Search for the cell housing the specified text and yield its (x, y) center coordinate. 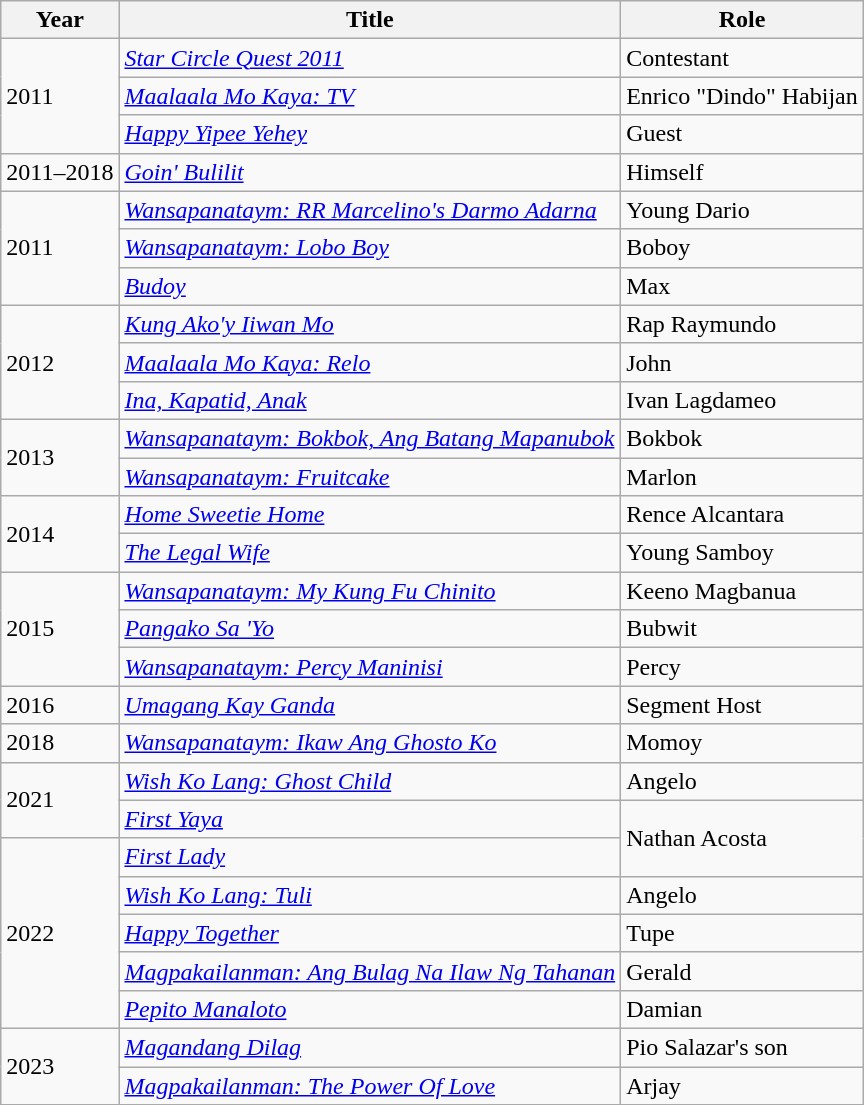
Title (370, 20)
Happy Together (370, 933)
Young Dario (742, 210)
2016 (60, 705)
Budoy (370, 286)
Arjay (742, 1085)
Wansapanataym: Percy Maninisi (370, 667)
Max (742, 286)
Rap Raymundo (742, 324)
John (742, 362)
Damian (742, 1009)
2014 (60, 534)
2015 (60, 629)
2022 (60, 933)
Maalaala Mo Kaya: Relo (370, 362)
Keeno Magbanua (742, 591)
Role (742, 20)
2018 (60, 743)
Happy Yipee Yehey (370, 134)
Percy (742, 667)
2013 (60, 457)
Home Sweetie Home (370, 515)
Magandang Dilag (370, 1047)
Wansapanataym: Lobo Boy (370, 248)
Ina, Kapatid, Anak (370, 400)
Ivan Lagdameo (742, 400)
The Legal Wife (370, 553)
Goin' Bulilit (370, 172)
Pio Salazar's son (742, 1047)
Kung Ako'y Iiwan Mo (370, 324)
First Lady (370, 857)
Wansapanataym: My Kung Fu Chinito (370, 591)
Star Circle Quest 2011 (370, 58)
Pangako Sa 'Yo (370, 629)
Boboy (742, 248)
Wansapanataym: Ikaw Ang Ghosto Ko (370, 743)
Magpakailanman: The Power Of Love (370, 1085)
Umagang Kay Ganda (370, 705)
Enrico "Dindo" Habijan (742, 96)
2011–2018 (60, 172)
First Yaya (370, 819)
Young Samboy (742, 553)
Guest (742, 134)
Nathan Acosta (742, 838)
Segment Host (742, 705)
Bokbok (742, 438)
Momoy (742, 743)
Gerald (742, 971)
Rence Alcantara (742, 515)
Maalaala Mo Kaya: TV (370, 96)
Himself (742, 172)
Wish Ko Lang: Tuli (370, 895)
Magpakailanman: Ang Bulag Na Ilaw Ng Tahanan (370, 971)
2023 (60, 1066)
Pepito Manaloto (370, 1009)
Wansapanataym: Bokbok, Ang Batang Mapanubok (370, 438)
2012 (60, 362)
Contestant (742, 58)
Bubwit (742, 629)
Wish Ko Lang: Ghost Child (370, 781)
Tupe (742, 933)
Wansapanataym: RR Marcelino's Darmo Adarna (370, 210)
Marlon (742, 477)
Wansapanataym: Fruitcake (370, 477)
Year (60, 20)
2021 (60, 800)
